Determine the [x, y] coordinate at the center of the cell enclosing the given text.  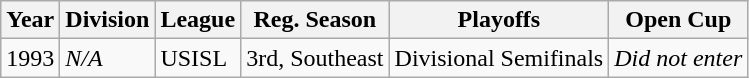
Divisional Semifinals [499, 58]
3rd, Southeast [315, 58]
Did not enter [678, 58]
Division [108, 20]
N/A [108, 58]
League [198, 20]
Playoffs [499, 20]
USISL [198, 58]
1993 [30, 58]
Open Cup [678, 20]
Reg. Season [315, 20]
Year [30, 20]
